For the text-containing cell, return its midpoint in [X, Y] coordinate format. 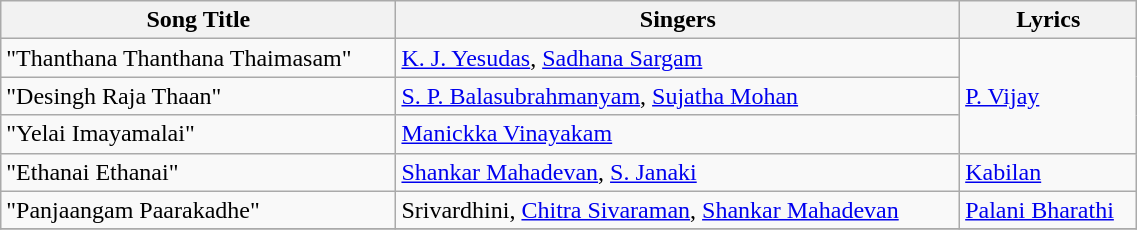
S. P. Balasubrahmanyam, Sujatha Mohan [678, 96]
"Thanthana Thanthana Thaimasam" [198, 58]
Shankar Mahadevan, S. Janaki [678, 172]
"Yelai Imayamalai" [198, 134]
K. J. Yesudas, Sadhana Sargam [678, 58]
"Panjaangam Paarakadhe" [198, 210]
Song Title [198, 20]
Srivardhini, Chitra Sivaraman, Shankar Mahadevan [678, 210]
Lyrics [1048, 20]
Palani Bharathi [1048, 210]
"Desingh Raja Thaan" [198, 96]
"Ethanai Ethanai" [198, 172]
P. Vijay [1048, 96]
Manickka Vinayakam [678, 134]
Kabilan [1048, 172]
Singers [678, 20]
